Return (x, y) of the center of cell containing provided text 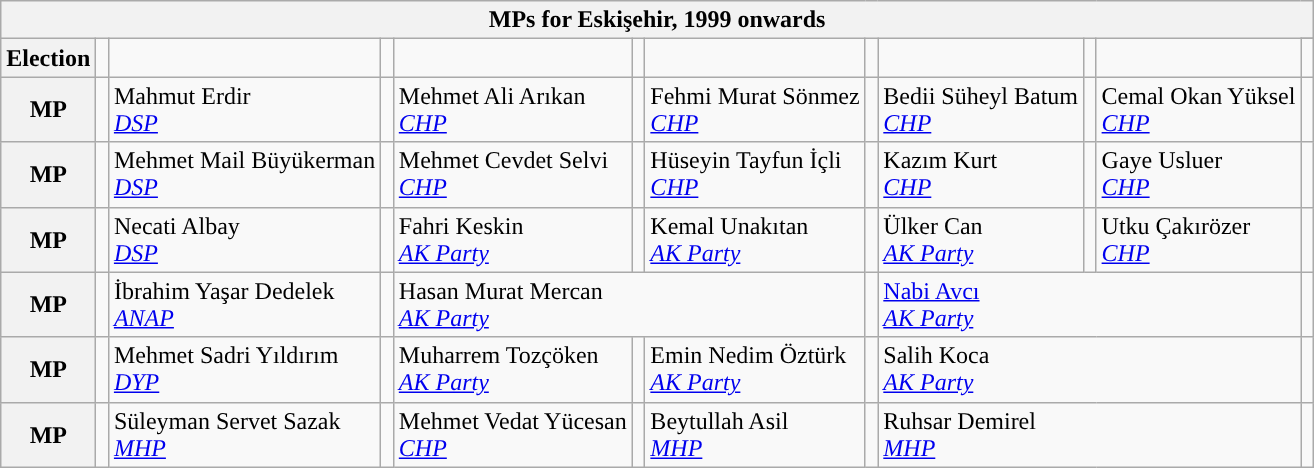
Bedii Süheyl BatumCHP (981, 110)
Kemal UnakıtanAK Party (755, 240)
Ruhsar DemirelMHP (1090, 434)
Muharrem TozçökenAK Party (512, 370)
Beytullah AsilMHP (755, 434)
Utku ÇakırözerCHP (1198, 240)
Salih KocaAK Party (1090, 370)
Fehmi Murat SönmezCHP (755, 110)
Gaye UsluerCHP (1198, 174)
Election (48, 58)
Emin Nedim ÖztürkAK Party (755, 370)
MPs for Eskişehir, 1999 onwards (658, 20)
Hüseyin Tayfun İçliCHP (755, 174)
Necati AlbayDSP (244, 240)
İbrahim Yaşar DedelekANAP (244, 304)
Mehmet Sadri YıldırımDYP (244, 370)
Cemal Okan YükselCHP (1198, 110)
Ülker CanAK Party (981, 240)
Kazım KurtCHP (981, 174)
Mahmut ErdirDSP (244, 110)
Fahri KeskinAK Party (512, 240)
Mehmet Vedat YücesanCHP (512, 434)
Mehmet Mail BüyükermanDSP (244, 174)
Hasan Murat MercanAK Party (629, 304)
Nabi AvcıAK Party (1090, 304)
Süleyman Servet SazakMHP (244, 434)
Mehmet Ali ArıkanCHP (512, 110)
Mehmet Cevdet SelviCHP (512, 174)
